For the text-containing cell, return its midpoint in [x, y] coordinate format. 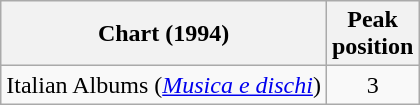
Peakposition [372, 34]
Chart (1994) [164, 34]
Italian Albums (Musica e dischi) [164, 85]
3 [372, 85]
